Capture the cell that displays the provided text and extract its [X, Y] central coordinate. 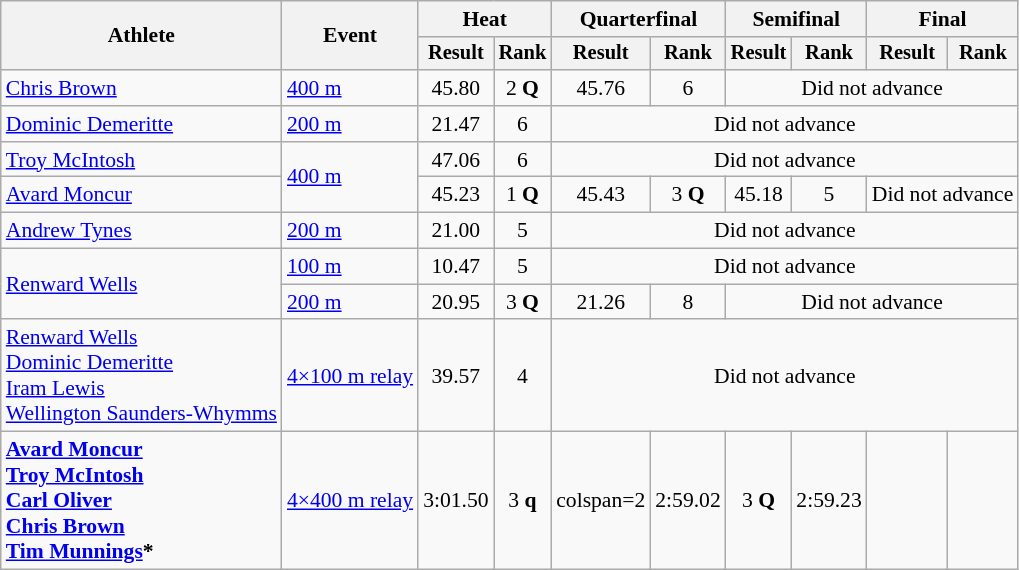
10.47 [456, 267]
2:59.02 [688, 501]
21.26 [600, 302]
Renward Wells [142, 284]
3 q [523, 501]
45.18 [759, 195]
21.00 [456, 231]
4×100 m relay [350, 376]
4×400 m relay [350, 501]
Troy McIntosh [142, 160]
21.47 [456, 124]
Semifinal [796, 19]
Quarterfinal [638, 19]
2 Q [523, 88]
Andrew Tynes [142, 231]
100 m [350, 267]
Chris Brown [142, 88]
Heat [484, 19]
3:01.50 [456, 501]
Dominic Demeritte [142, 124]
Event [350, 36]
8 [688, 302]
Renward WellsDominic DemeritteIram LewisWellington Saunders-Whymms [142, 376]
45.76 [600, 88]
45.23 [456, 195]
39.57 [456, 376]
Avard Moncur [142, 195]
Avard MoncurTroy McIntoshCarl OliverChris BrownTim Munnings* [142, 501]
20.95 [456, 302]
2:59.23 [828, 501]
45.80 [456, 88]
1 Q [523, 195]
4 [523, 376]
Athlete [142, 36]
47.06 [456, 160]
colspan=2 [600, 501]
Final [943, 19]
45.43 [600, 195]
